Scan for the cell matching the given text and deliver its (x, y) coordinate at center. 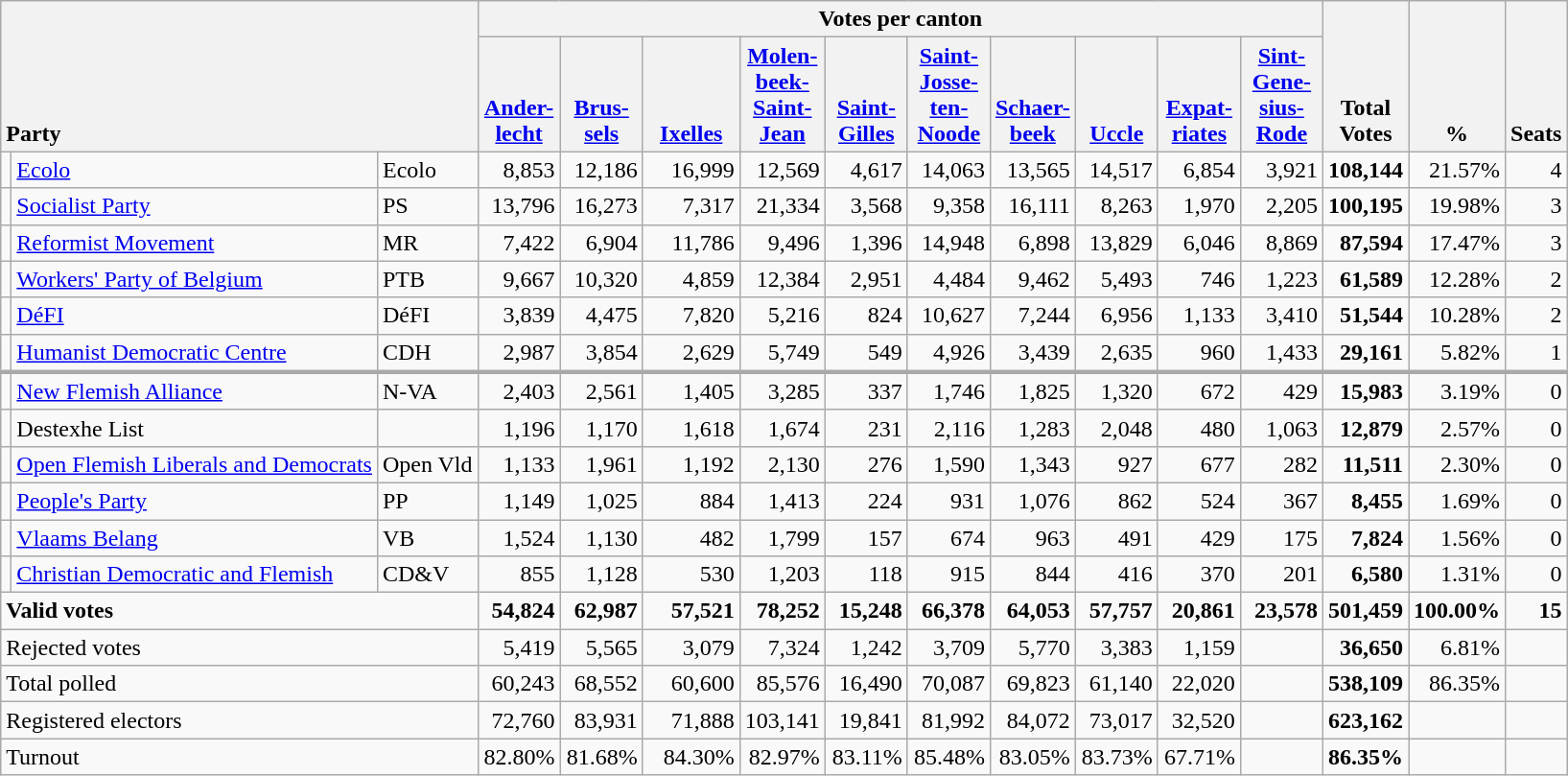
1,405 (690, 391)
66,378 (948, 611)
677 (1199, 464)
3,439 (1032, 353)
672 (1199, 391)
1,159 (1199, 647)
1,063 (1281, 428)
1,130 (601, 538)
501,459 (1366, 611)
61,589 (1366, 279)
674 (948, 538)
Sint-Gene- sius-Rode (1281, 94)
6,580 (1366, 575)
85,576 (783, 684)
10.28% (1458, 316)
Christian Democratic and Flemish (195, 575)
61,140 (1116, 684)
7,244 (1032, 316)
14,948 (948, 243)
CDH (428, 353)
54,824 (519, 611)
7,824 (1366, 538)
6,046 (1199, 243)
1,746 (948, 391)
2,635 (1116, 353)
1,149 (519, 501)
549 (866, 353)
12,186 (601, 170)
927 (1116, 464)
855 (519, 575)
12,569 (783, 170)
Socialist Party (195, 206)
83.05% (1032, 757)
884 (690, 501)
1,196 (519, 428)
1,524 (519, 538)
9,462 (1032, 279)
5,749 (783, 353)
623,162 (1366, 720)
83,931 (601, 720)
915 (948, 575)
3,921 (1281, 170)
Ixelles (690, 94)
Registered electors (240, 720)
83.11% (866, 757)
4,484 (948, 279)
71,888 (690, 720)
82.97% (783, 757)
1 (1536, 353)
19.98% (1458, 206)
60,243 (519, 684)
2,205 (1281, 206)
1.31% (1458, 575)
12,384 (783, 279)
3.19% (1458, 391)
Rejected votes (240, 647)
1.56% (1458, 538)
4 (1536, 170)
Destexhe List (195, 428)
370 (1199, 575)
Party (240, 77)
2,987 (519, 353)
VB (428, 538)
1,320 (1116, 391)
72,760 (519, 720)
2,951 (866, 279)
5,216 (783, 316)
16,111 (1032, 206)
Total Votes (1366, 77)
10,627 (948, 316)
62,987 (601, 611)
4,475 (601, 316)
3,079 (690, 647)
108,144 (1366, 170)
70,087 (948, 684)
9,667 (519, 279)
8,455 (1366, 501)
1,203 (783, 575)
4,617 (866, 170)
Schaer- beek (1032, 94)
64,053 (1032, 611)
1,433 (1281, 353)
6,854 (1199, 170)
32,520 (1199, 720)
Votes per canton (900, 19)
7,317 (690, 206)
21,334 (783, 206)
224 (866, 501)
67.71% (1199, 757)
480 (1199, 428)
3,854 (601, 353)
Saint-Josse-ten-Noode (948, 94)
People's Party (195, 501)
1,025 (601, 501)
81,992 (948, 720)
175 (1281, 538)
157 (866, 538)
524 (1199, 501)
118 (866, 575)
1,674 (783, 428)
13,796 (519, 206)
530 (690, 575)
PP (428, 501)
1,223 (1281, 279)
416 (1116, 575)
367 (1281, 501)
7,324 (783, 647)
MR (428, 243)
22,020 (1199, 684)
746 (1199, 279)
337 (866, 391)
Open Vld (428, 464)
2,130 (783, 464)
14,517 (1116, 170)
New Flemish Alliance (195, 391)
4,859 (690, 279)
231 (866, 428)
Expat- riates (1199, 94)
1,343 (1032, 464)
3,839 (519, 316)
5,770 (1032, 647)
3,410 (1281, 316)
20,861 (1199, 611)
12.28% (1458, 279)
1,128 (601, 575)
1,170 (601, 428)
Turnout (240, 757)
482 (690, 538)
1,618 (690, 428)
Seats (1536, 77)
Valid votes (240, 611)
1,192 (690, 464)
2.57% (1458, 428)
100,195 (1366, 206)
7,422 (519, 243)
36,650 (1366, 647)
3,285 (783, 391)
84.30% (690, 757)
PTB (428, 279)
Ander- lecht (519, 94)
538,109 (1366, 684)
3,383 (1116, 647)
1,970 (1199, 206)
Saint-Gilles (866, 94)
9,358 (948, 206)
15 (1536, 611)
1,076 (1032, 501)
8,263 (1116, 206)
2,048 (1116, 428)
13,565 (1032, 170)
1,396 (866, 243)
4,926 (948, 353)
% (1458, 77)
963 (1032, 538)
10,320 (601, 279)
824 (866, 316)
1.69% (1458, 501)
5,565 (601, 647)
Reformist Movement (195, 243)
282 (1281, 464)
19,841 (866, 720)
491 (1116, 538)
1,961 (601, 464)
13,829 (1116, 243)
Brus- sels (601, 94)
15,248 (866, 611)
Humanist Democratic Centre (195, 353)
12,879 (1366, 428)
1,283 (1032, 428)
60,600 (690, 684)
Workers' Party of Belgium (195, 279)
73,017 (1116, 720)
68,552 (601, 684)
2,116 (948, 428)
Molen- beek-Saint-Jean (783, 94)
931 (948, 501)
2,403 (519, 391)
21.57% (1458, 170)
16,490 (866, 684)
83.73% (1116, 757)
2,561 (601, 391)
276 (866, 464)
960 (1199, 353)
5.82% (1458, 353)
6,898 (1032, 243)
9,496 (783, 243)
3,568 (866, 206)
1,590 (948, 464)
201 (1281, 575)
82.80% (519, 757)
15,983 (1366, 391)
PS (428, 206)
103,141 (783, 720)
5,419 (519, 647)
100.00% (1458, 611)
2,629 (690, 353)
11,786 (690, 243)
87,594 (1366, 243)
57,757 (1116, 611)
57,521 (690, 611)
2.30% (1458, 464)
85.48% (948, 757)
16,999 (690, 170)
Vlaams Belang (195, 538)
862 (1116, 501)
6,956 (1116, 316)
17.47% (1458, 243)
6.81% (1458, 647)
81.68% (601, 757)
8,869 (1281, 243)
Total polled (240, 684)
7,820 (690, 316)
29,161 (1366, 353)
844 (1032, 575)
1,242 (866, 647)
1,413 (783, 501)
8,853 (519, 170)
3,709 (948, 647)
23,578 (1281, 611)
11,511 (1366, 464)
51,544 (1366, 316)
N-VA (428, 391)
Uccle (1116, 94)
14,063 (948, 170)
CD&V (428, 575)
5,493 (1116, 279)
Open Flemish Liberals and Democrats (195, 464)
1,799 (783, 538)
84,072 (1032, 720)
78,252 (783, 611)
6,904 (601, 243)
16,273 (601, 206)
69,823 (1032, 684)
1,825 (1032, 391)
